Provide the [X, Y] coordinate of the cell's center where the given text is located.  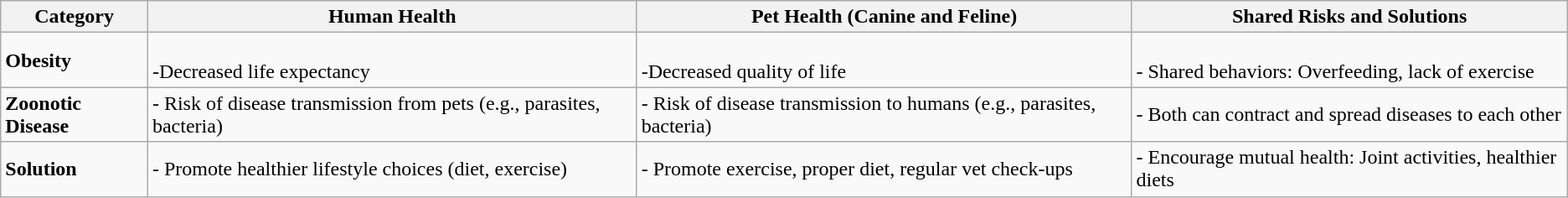
Solution [75, 169]
- Promote healthier lifestyle choices (diet, exercise) [392, 169]
- Both can contract and spread diseases to each other [1349, 114]
- Risk of disease transmission from pets (e.g., parasites, bacteria) [392, 114]
Obesity [75, 60]
- Shared behaviors: Overfeeding, lack of exercise [1349, 60]
Category [75, 17]
- Promote exercise, proper diet, regular vet check-ups [885, 169]
Zoonotic Disease [75, 114]
-Decreased quality of life [885, 60]
Human Health [392, 17]
- Risk of disease transmission to humans (e.g., parasites, bacteria) [885, 114]
Pet Health (Canine and Feline) [885, 17]
- Encourage mutual health: Joint activities, healthier diets [1349, 169]
Shared Risks and Solutions [1349, 17]
-Decreased life expectancy [392, 60]
